Return the [x, y] coordinate for the center point of the cell that contains the specified text.  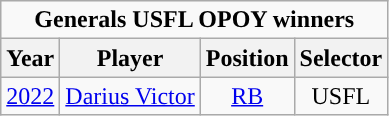
2022 [30, 96]
Selector [341, 58]
USFL [341, 96]
Generals USFL OPOY winners [194, 20]
Player [130, 58]
Darius Victor [130, 96]
Year [30, 58]
Position [247, 58]
RB [247, 96]
